Scan for the cell matching the given text and deliver its (X, Y) coordinate at center. 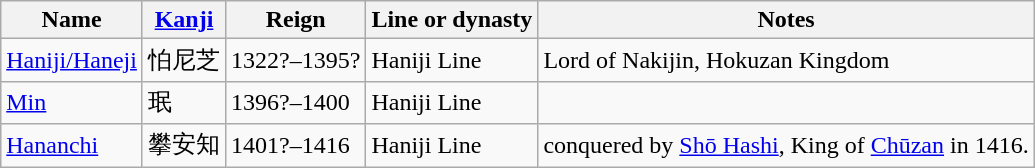
怕尼芝 (184, 60)
Haniji/Haneji (72, 60)
Hananchi (72, 146)
珉 (184, 102)
conquered by Shō Hashi, King of Chūzan in 1416. (786, 146)
Kanji (184, 20)
Notes (786, 20)
攀安知 (184, 146)
Lord of Nakijin, Hokuzan Kingdom (786, 60)
1401?–1416 (296, 146)
Name (72, 20)
1322?–1395? (296, 60)
Line or dynasty (452, 20)
Min (72, 102)
Reign (296, 20)
1396?–1400 (296, 102)
